Find where the given text appears and provide that cell's center as (X, Y) coordinate. 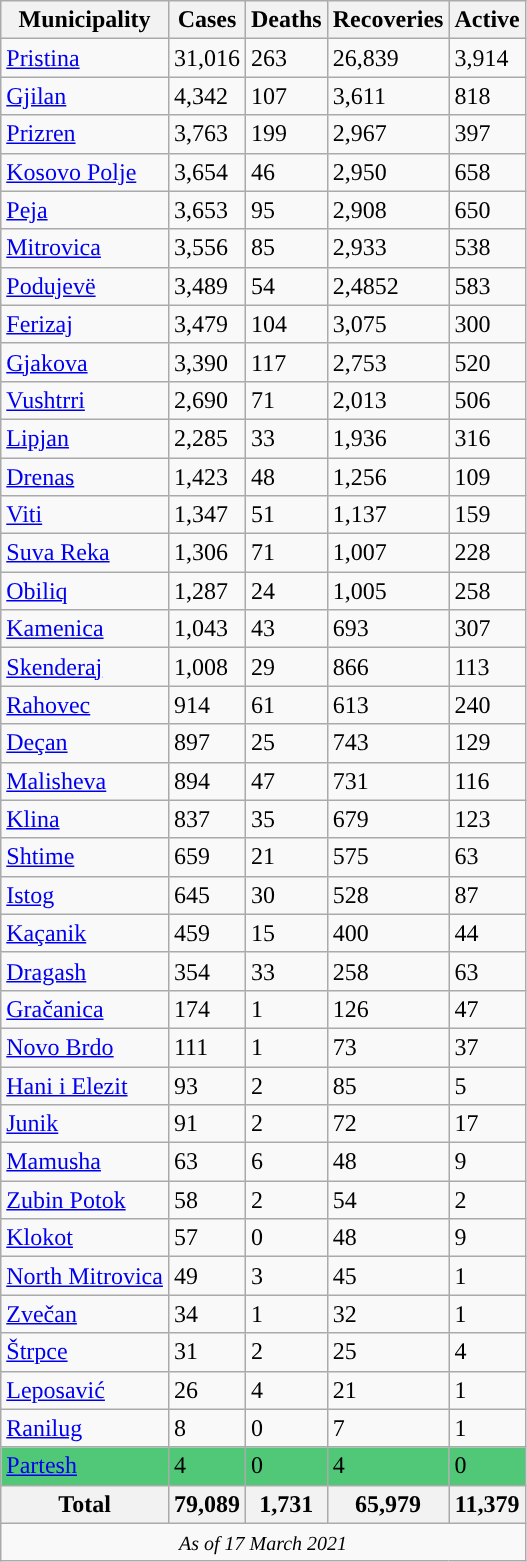
Ranilug (85, 1428)
58 (206, 1200)
3,653 (206, 210)
897 (206, 743)
3,075 (388, 324)
Partesh (85, 1466)
459 (206, 933)
79,089 (206, 1504)
2,285 (206, 438)
2,690 (206, 400)
3,489 (206, 286)
1,256 (388, 477)
46 (287, 172)
Junik (85, 1124)
Zvečan (85, 1314)
2,967 (388, 134)
Rahovec (85, 705)
Klina (85, 819)
538 (487, 248)
117 (287, 362)
93 (206, 1085)
1,043 (206, 629)
2,908 (388, 210)
Mitrovica (85, 248)
Skenderaj (85, 667)
Podujevë (85, 286)
Klokot (85, 1238)
Mamusha (85, 1162)
679 (388, 819)
Vushtrri (85, 400)
1,007 (388, 553)
Štrpce (85, 1352)
658 (487, 172)
6 (287, 1162)
35 (287, 819)
159 (487, 515)
49 (206, 1276)
11,379 (487, 1504)
240 (487, 705)
Viti (85, 515)
57 (206, 1238)
32 (388, 1314)
73 (388, 1047)
613 (388, 705)
1,287 (206, 591)
1,306 (206, 553)
199 (287, 134)
400 (388, 933)
15 (287, 933)
Gjakova (85, 362)
95 (287, 210)
Zubin Potok (85, 1200)
51 (287, 515)
3,654 (206, 172)
34 (206, 1314)
104 (287, 324)
65,979 (388, 1504)
111 (206, 1047)
1,936 (388, 438)
645 (206, 895)
528 (388, 895)
Hani i Elezit (85, 1085)
8 (206, 1428)
1,731 (287, 1504)
87 (487, 895)
3,556 (206, 248)
2,753 (388, 362)
126 (388, 1009)
300 (487, 324)
Novo Brdo (85, 1047)
3,611 (388, 96)
Obiliq (85, 591)
743 (388, 743)
659 (206, 857)
Recoveries (388, 20)
31,016 (206, 58)
24 (287, 591)
123 (487, 819)
113 (487, 667)
Gračanica (85, 1009)
North Mitrovica (85, 1276)
Pristina (85, 58)
107 (287, 96)
731 (388, 781)
397 (487, 134)
26,839 (388, 58)
72 (388, 1124)
116 (487, 781)
109 (487, 477)
Shtime (85, 857)
61 (287, 705)
818 (487, 96)
914 (206, 705)
2,933 (388, 248)
5 (487, 1085)
Drenas (85, 477)
2,013 (388, 400)
316 (487, 438)
Deaths (287, 20)
129 (487, 743)
7 (388, 1428)
Peja (85, 210)
30 (287, 895)
837 (206, 819)
3,763 (206, 134)
Suva Reka (85, 553)
174 (206, 1009)
2,4852 (388, 286)
583 (487, 286)
3,914 (487, 58)
3,390 (206, 362)
575 (388, 857)
307 (487, 629)
866 (388, 667)
506 (487, 400)
1,423 (206, 477)
693 (388, 629)
26 (206, 1390)
29 (287, 667)
3 (287, 1276)
Kaçanik (85, 933)
Cases (206, 20)
Lipjan (85, 438)
Ferizaj (85, 324)
3,479 (206, 324)
Total (85, 1504)
894 (206, 781)
Gjilan (85, 96)
Municipality (85, 20)
43 (287, 629)
45 (388, 1276)
44 (487, 933)
354 (206, 971)
2,950 (388, 172)
1,137 (388, 515)
Prizren (85, 134)
1,005 (388, 591)
Dragash (85, 971)
Kamenica (85, 629)
17 (487, 1124)
Active (487, 20)
91 (206, 1124)
Malisheva (85, 781)
37 (487, 1047)
31 (206, 1352)
650 (487, 210)
228 (487, 553)
As of 17 March 2021 (264, 1542)
263 (287, 58)
Deçan (85, 743)
1,008 (206, 667)
Leposavić (85, 1390)
Kosovo Polje (85, 172)
4,342 (206, 96)
520 (487, 362)
Istog (85, 895)
1,347 (206, 515)
